Return (x, y) of the center of cell containing provided text 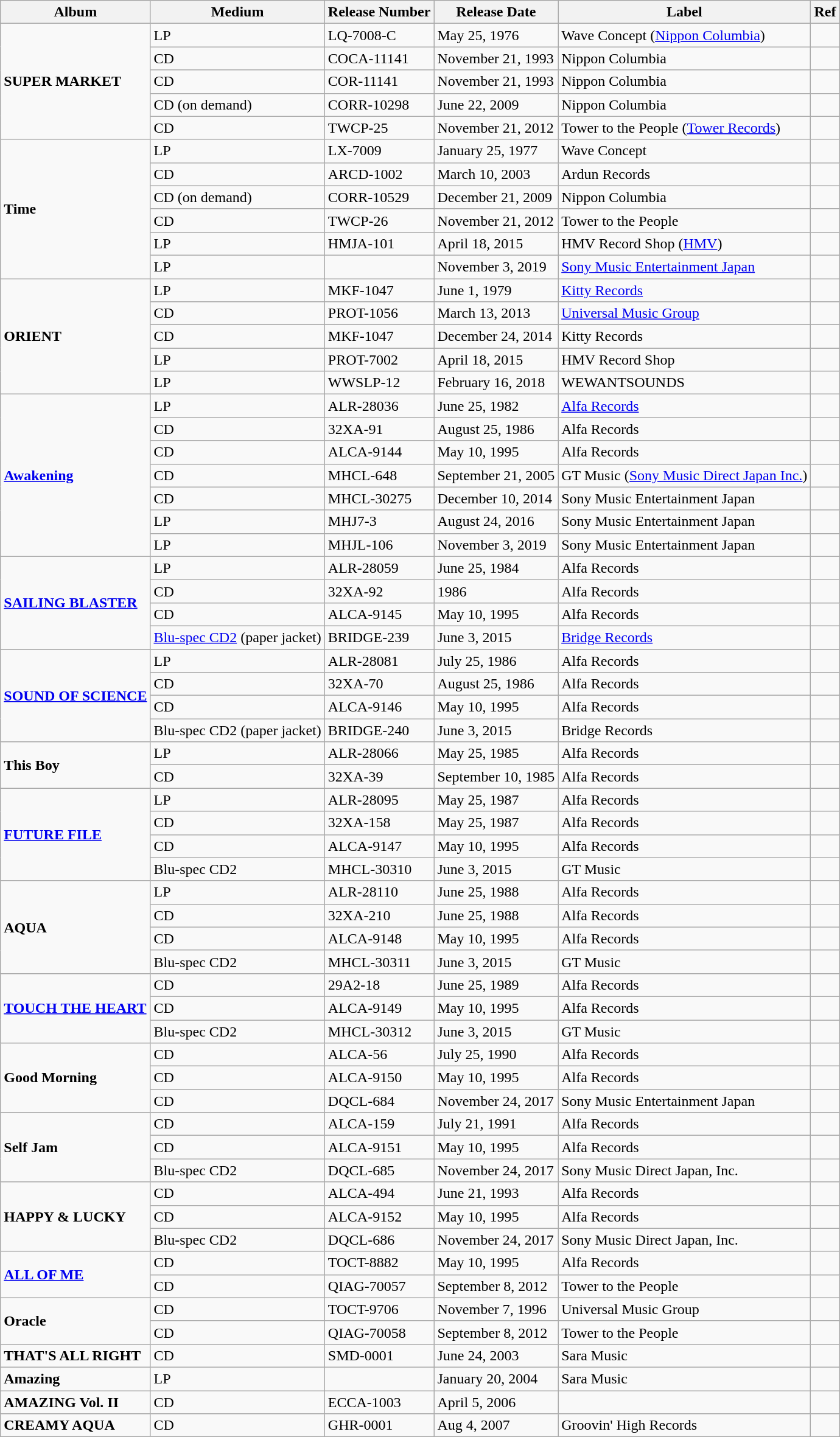
MHJ7-3 (379, 522)
ALCA-56 (379, 1055)
32XA-91 (379, 429)
HAPPY & LUCKY (75, 1217)
Wave Concept (Nippon Columbia) (684, 35)
MHJL-106 (379, 545)
29A2-18 (379, 985)
HMJA-101 (379, 243)
GHR-0001 (379, 1425)
QIAG-70057 (379, 1286)
GT Music (Sony Music Direct Japan Inc.) (684, 475)
June 24, 2003 (496, 1355)
Release Date (496, 12)
HMV Record Shop (HMV) (684, 243)
June 25, 1984 (496, 568)
SUPER MARKET (75, 82)
ALCA-9151 (379, 1147)
WEWANTSOUNDS (684, 383)
BRIDGE-239 (379, 637)
32XA-92 (379, 591)
March 13, 2013 (496, 313)
DQCL-684 (379, 1101)
ALCA-9148 (379, 939)
HMV Record Shop (684, 360)
MHCL-30311 (379, 962)
May 25, 1985 (496, 753)
ALCA-9150 (379, 1078)
Good Morning (75, 1078)
LQ-7008-C (379, 35)
ARCD-1002 (379, 174)
CORR-10529 (379, 197)
TWCP-26 (379, 220)
Amazing (75, 1379)
TWCP-25 (379, 128)
December 24, 2014 (496, 337)
June 25, 1982 (496, 406)
CREAMY AQUA (75, 1425)
ALCA-159 (379, 1124)
June 21, 1993 (496, 1194)
Ref (825, 12)
September 10, 1985 (496, 777)
ECCA-1003 (379, 1402)
MHCL-648 (379, 475)
Ardun Records (684, 174)
ALCA-9144 (379, 452)
July 21, 1991 (496, 1124)
Groovin' High Records (684, 1425)
WWSLP-12 (379, 383)
February 16, 2018 (496, 383)
May 25, 1976 (496, 35)
TOUCH THE HEART (75, 1008)
AMAZING Vol. II (75, 1402)
LX-7009 (379, 151)
MHCL-30310 (379, 869)
ORIENT (75, 337)
ALR-28081 (379, 660)
ALCA-9147 (379, 846)
SMD-0001 (379, 1355)
August 24, 2016 (496, 522)
THAT'S ALL RIGHT (75, 1355)
TOCT-9706 (379, 1309)
SAILING BLASTER (75, 603)
January 20, 2004 (496, 1379)
Aug 4, 2007 (496, 1425)
TOCT-8882 (379, 1263)
Label (684, 12)
July 25, 1986 (496, 660)
PROT-1056 (379, 313)
CORR-10298 (379, 105)
ALR-28059 (379, 568)
MHCL-30275 (379, 498)
ALCA-9152 (379, 1217)
ALCA-9149 (379, 1008)
June 25, 1989 (496, 985)
ALR-28036 (379, 406)
April 5, 2006 (496, 1402)
32XA-210 (379, 915)
1986 (496, 591)
32XA-70 (379, 684)
MHCL-30312 (379, 1032)
This Boy (75, 765)
32XA-39 (379, 777)
ALR-28095 (379, 800)
January 25, 1977 (496, 151)
September 21, 2005 (496, 475)
July 25, 1990 (496, 1055)
Self Jam (75, 1147)
June 1, 1979 (496, 290)
DQCL-685 (379, 1170)
Album (75, 12)
Medium (237, 12)
ALCA-494 (379, 1194)
December 21, 2009 (496, 197)
ALR-28110 (379, 892)
ALL OF ME (75, 1274)
FUTURE FILE (75, 834)
QIAG-70058 (379, 1332)
November 7, 1996 (496, 1309)
Awakening (75, 475)
Time (75, 209)
COR-11141 (379, 82)
June 22, 2009 (496, 105)
PROT-7002 (379, 360)
ALCA-9145 (379, 614)
32XA-158 (379, 823)
DQCL-686 (379, 1240)
BRIDGE-240 (379, 730)
Oracle (75, 1321)
March 10, 2003 (496, 174)
COCA-11141 (379, 58)
ALCA-9146 (379, 707)
ALR-28066 (379, 753)
Wave Concept (684, 151)
AQUA (75, 927)
December 10, 2014 (496, 498)
Tower to the People (Tower Records) (684, 128)
SOUND OF SCIENCE (75, 695)
Release Number (379, 12)
